For the text-containing cell, return its midpoint in (x, y) coordinate format. 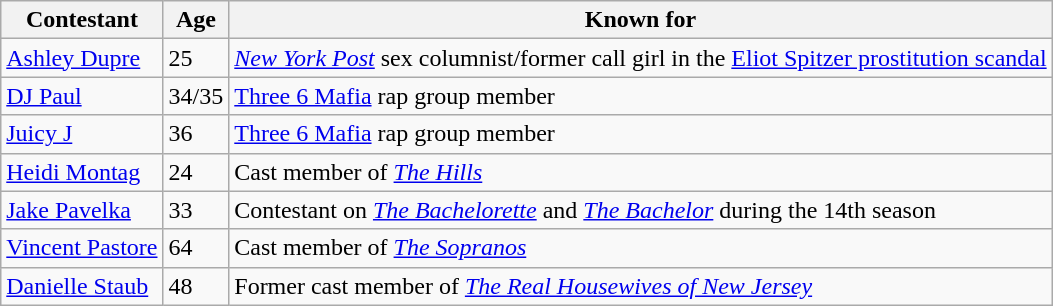
36 (196, 134)
33 (196, 210)
Former cast member of The Real Housewives of New Jersey (640, 286)
Contestant (82, 20)
Ashley Dupre (82, 58)
Known for (640, 20)
Jake Pavelka (82, 210)
64 (196, 248)
Heidi Montag (82, 172)
Age (196, 20)
Juicy J (82, 134)
34/35 (196, 96)
Vincent Pastore (82, 248)
Contestant on The Bachelorette and The Bachelor during the 14th season (640, 210)
Danielle Staub (82, 286)
Cast member of The Sopranos (640, 248)
New York Post sex columnist/former call girl in the Eliot Spitzer prostitution scandal (640, 58)
24 (196, 172)
25 (196, 58)
DJ Paul (82, 96)
48 (196, 286)
Cast member of The Hills (640, 172)
